Provide the [x, y] coordinate of the cell's center where the given text is located.  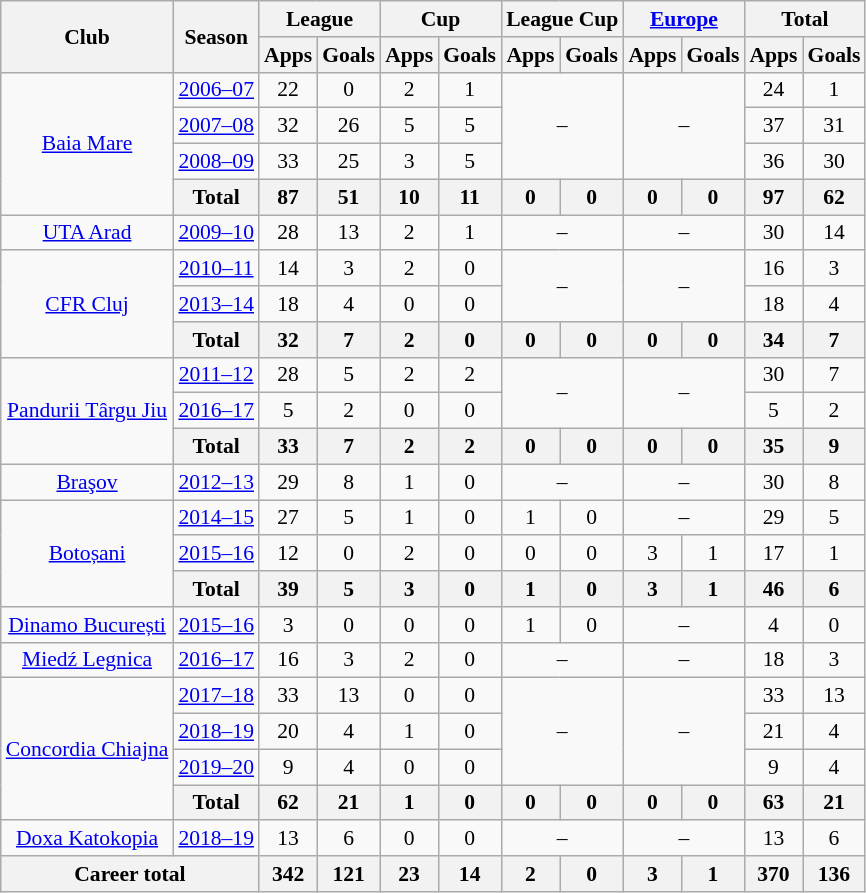
Europe [684, 19]
11 [470, 197]
35 [773, 447]
37 [773, 126]
Pandurii Târgu Jiu [88, 410]
10 [409, 197]
39 [288, 589]
Braşov [88, 482]
370 [773, 874]
2010–11 [216, 269]
26 [348, 126]
2011–12 [216, 375]
2014–15 [216, 518]
2013–14 [216, 304]
136 [834, 874]
UTA Arad [88, 233]
Miedź Legnica [88, 660]
12 [288, 554]
22 [288, 90]
2007–08 [216, 126]
97 [773, 197]
87 [288, 197]
2017–18 [216, 696]
46 [773, 589]
17 [773, 554]
2019–20 [216, 767]
2008–09 [216, 162]
36 [773, 162]
Botoșani [88, 554]
Cup [440, 19]
25 [348, 162]
Career total [130, 874]
51 [348, 197]
CFR Cluj [88, 304]
League [320, 19]
34 [773, 340]
Baia Mare [88, 143]
63 [773, 803]
121 [348, 874]
24 [773, 90]
2012–13 [216, 482]
2009–10 [216, 233]
342 [288, 874]
Concordia Chiajna [88, 749]
2006–07 [216, 90]
20 [288, 732]
23 [409, 874]
Doxa Katokopia [88, 839]
Dinamo București [88, 625]
Season [216, 36]
27 [288, 518]
Club [88, 36]
League Cup [562, 19]
31 [834, 126]
